Locate the cell with the specified text and output its (x, y) center coordinate. 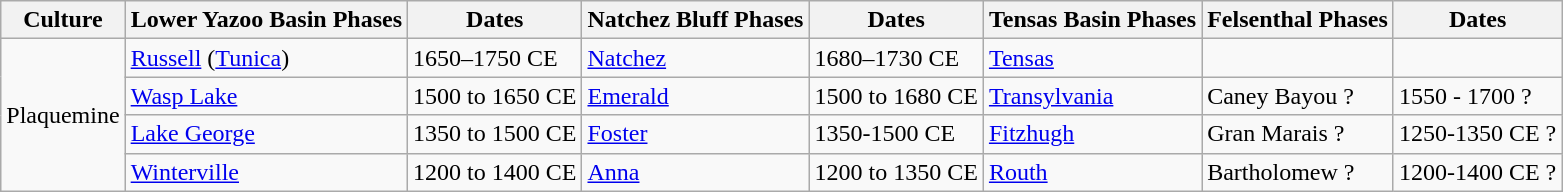
1500 to 1680 CE (896, 96)
Tensas Basin Phases (1092, 20)
1250-1350 CE ? (1477, 134)
Winterville (266, 172)
Plaquemine (63, 115)
Natchez Bluff Phases (696, 20)
1350 to 1500 CE (495, 134)
Foster (696, 134)
Gran Marais ? (1298, 134)
Felsenthal Phases (1298, 20)
Natchez (696, 58)
1500 to 1650 CE (495, 96)
Caney Bayou ? (1298, 96)
Anna (696, 172)
Wasp Lake (266, 96)
Lake George (266, 134)
Emerald (696, 96)
Lower Yazoo Basin Phases (266, 20)
1350-1500 CE (896, 134)
1680–1730 CE (896, 58)
1550 - 1700 ? (1477, 96)
Culture (63, 20)
Transylvania (1092, 96)
Routh (1092, 172)
1650–1750 CE (495, 58)
Tensas (1092, 58)
Russell (Tunica) (266, 58)
1200 to 1400 CE (495, 172)
1200 to 1350 CE (896, 172)
Bartholomew ? (1298, 172)
Fitzhugh (1092, 134)
1200-1400 CE ? (1477, 172)
